Determine the [x, y] coordinate at the center of the cell enclosing the given text.  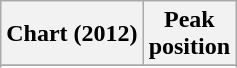
Chart (2012) [72, 34]
Peakposition [189, 34]
